Determine the [X, Y] coordinate at the center of the cell enclosing the given text.  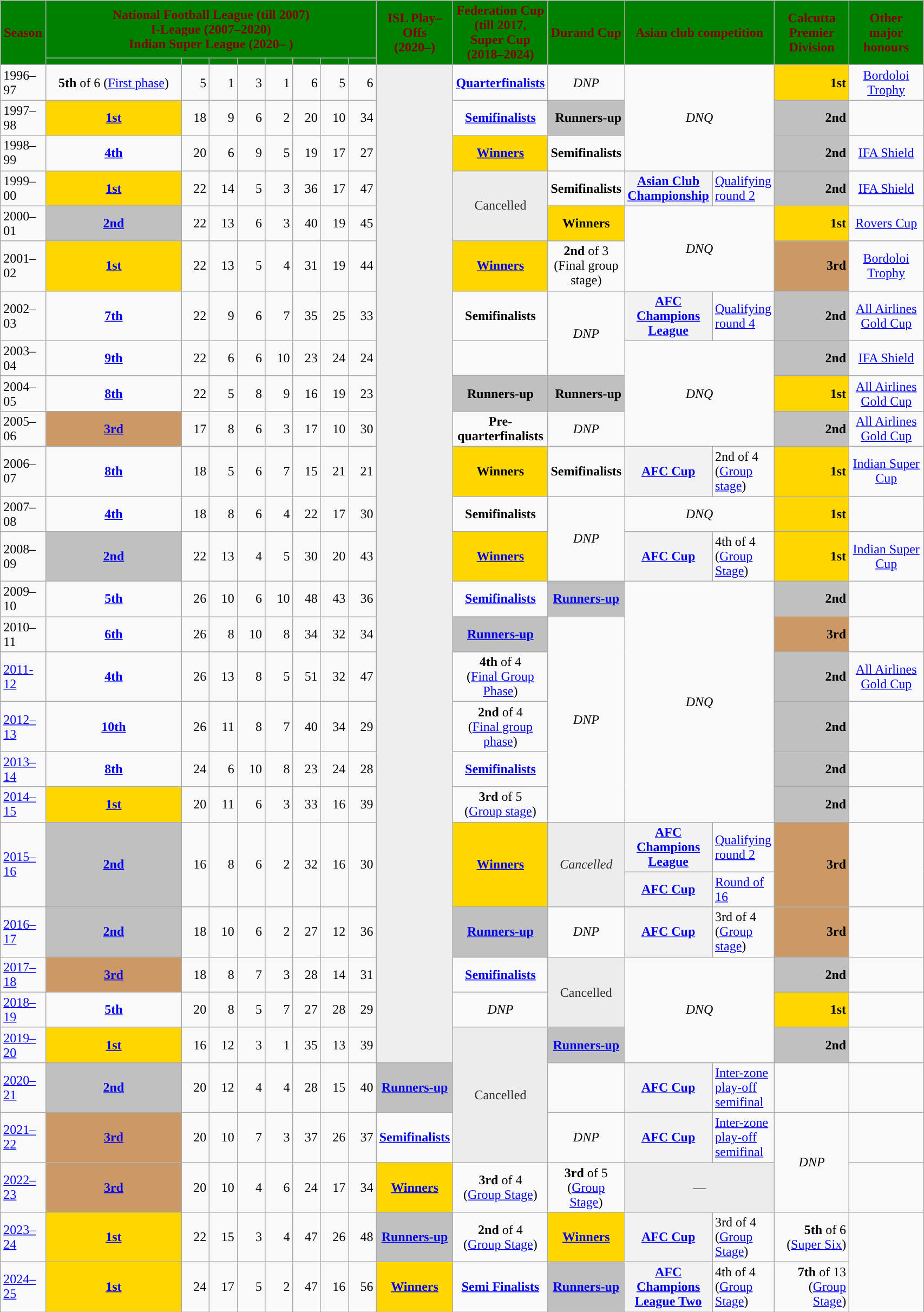
2005–06 [23, 429]
2020–21 [23, 1087]
2014–15 [23, 805]
6th [114, 635]
2nd of 4(Final group phase) [500, 727]
2nd of 4(Group stage) [744, 471]
2003–04 [23, 358]
Qualifying round 2 [744, 847]
Round of 16 [744, 889]
Qualifyinground 2 [744, 188]
2002–03 [23, 316]
3rd of 5(Group stage) [500, 805]
AFC Champions League Two [669, 1287]
2021–22 [23, 1137]
— [699, 1187]
2012–13 [23, 727]
National Football League (till 2007)I-League (2007–2020)Indian Super League (2020– ) [211, 29]
Qualifyinground 4 [744, 316]
2024–25 [23, 1287]
2nd of 3(Final group stage) [586, 266]
Asian Club Championship [669, 188]
2004–05 [23, 393]
2017–18 [23, 975]
Season [23, 32]
25 [335, 316]
Durand Cup [586, 32]
Pre-quarterfinalists [500, 429]
1998–99 [23, 153]
2000–01 [23, 223]
Quarterfinalists [500, 82]
Asian club competition [699, 32]
Rovers Cup [887, 223]
7th [114, 316]
2013–14 [23, 769]
Calcutta Premier Division [812, 32]
2023–24 [23, 1237]
2011-12 [23, 677]
2022–23 [23, 1187]
2nd of 4(Group Stage) [500, 1237]
5th of 6 (First phase) [114, 82]
2016–17 [23, 932]
1999–00 [23, 188]
ISL Play–Offs(2020–) [415, 32]
2008–09 [23, 557]
1996–97 [23, 82]
51 [306, 677]
7th of 13(Group Stage) [812, 1287]
2010–11 [23, 635]
5th of 6(Super Six) [812, 1237]
3rd of 5(Group Stage) [586, 1187]
2009–10 [23, 599]
2019–20 [23, 1045]
Semi Finalists [500, 1287]
10th [114, 727]
1997–98 [23, 118]
45 [363, 223]
2015–16 [23, 864]
Federation Cup (till 2017, Super Cup (2018–2024) [500, 32]
9th [114, 358]
2006–07 [23, 471]
Other major honours [887, 32]
2001–02 [23, 266]
4th of 4(Final Group Phase) [500, 677]
44 [363, 266]
2007–08 [23, 513]
56 [363, 1287]
3rd of 4(Group stage) [744, 932]
2018–19 [23, 1009]
